Output the (X, Y) coordinate of the center of the cell containing the given text.  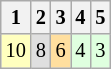
10 (16, 51)
6 (61, 51)
5 (100, 17)
1 (16, 17)
8 (41, 51)
2 (41, 17)
